Pinpoint the cell where the given text exists, returning its [x, y] midpoint coordinate. 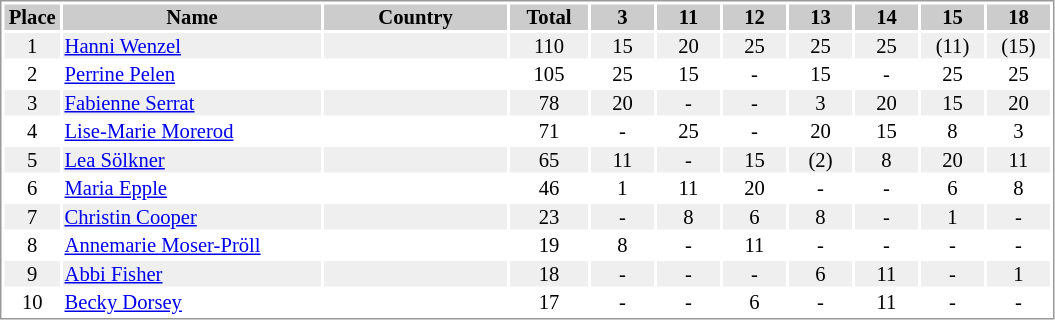
Abbi Fisher [192, 274]
Country [416, 17]
23 [549, 217]
(2) [820, 160]
(15) [1018, 46]
Fabienne Serrat [192, 103]
12 [754, 17]
17 [549, 303]
Christin Cooper [192, 217]
Maria Epple [192, 189]
71 [549, 131]
Lea Sölkner [192, 160]
46 [549, 189]
110 [549, 46]
Becky Dorsey [192, 303]
9 [32, 274]
Place [32, 17]
2 [32, 75]
Name [192, 17]
105 [549, 75]
Hanni Wenzel [192, 46]
Lise-Marie Morerod [192, 131]
19 [549, 245]
Annemarie Moser-Pröll [192, 245]
65 [549, 160]
14 [886, 17]
13 [820, 17]
Perrine Pelen [192, 75]
4 [32, 131]
78 [549, 103]
Total [549, 17]
5 [32, 160]
7 [32, 217]
10 [32, 303]
(11) [952, 46]
